Return the [X, Y] coordinate for the center point of the cell that contains the specified text.  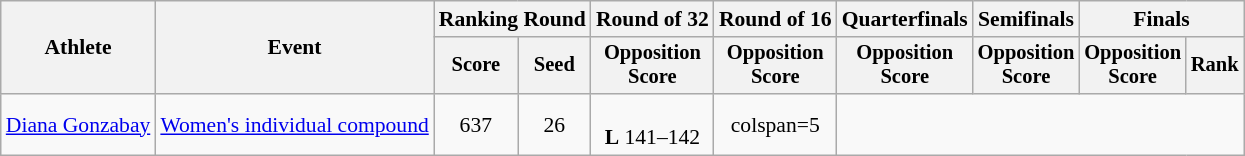
Diana Gonzabay [78, 124]
Seed [554, 66]
Ranking Round [512, 19]
26 [554, 124]
Round of 32 [652, 19]
colspan=5 [776, 124]
Round of 16 [776, 19]
Rank [1215, 66]
Event [294, 48]
637 [476, 124]
Semifinals [1026, 19]
Quarterfinals [905, 19]
Finals [1161, 19]
Women's individual compound [294, 124]
Score [476, 66]
Athlete [78, 48]
L 141–142 [652, 124]
